Pinpoint the cell where the given text exists, returning its [X, Y] midpoint coordinate. 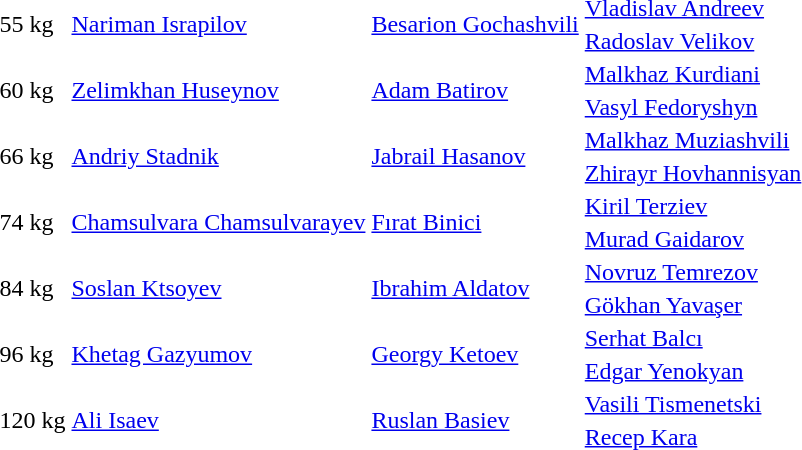
Fırat Binici [475, 222]
Soslan Ktsoyev [218, 288]
Adam Batirov [475, 90]
Ibrahim Aldatov [475, 288]
Jabrail Hasanov [475, 156]
Andriy Stadnik [218, 156]
Zelimkhan Huseynov [218, 90]
Khetag Gazyumov [218, 354]
Georgy Ketoev [475, 354]
Chamsulvara Chamsulvarayev [218, 222]
